Locate the cell with the specified text and output its (X, Y) center coordinate. 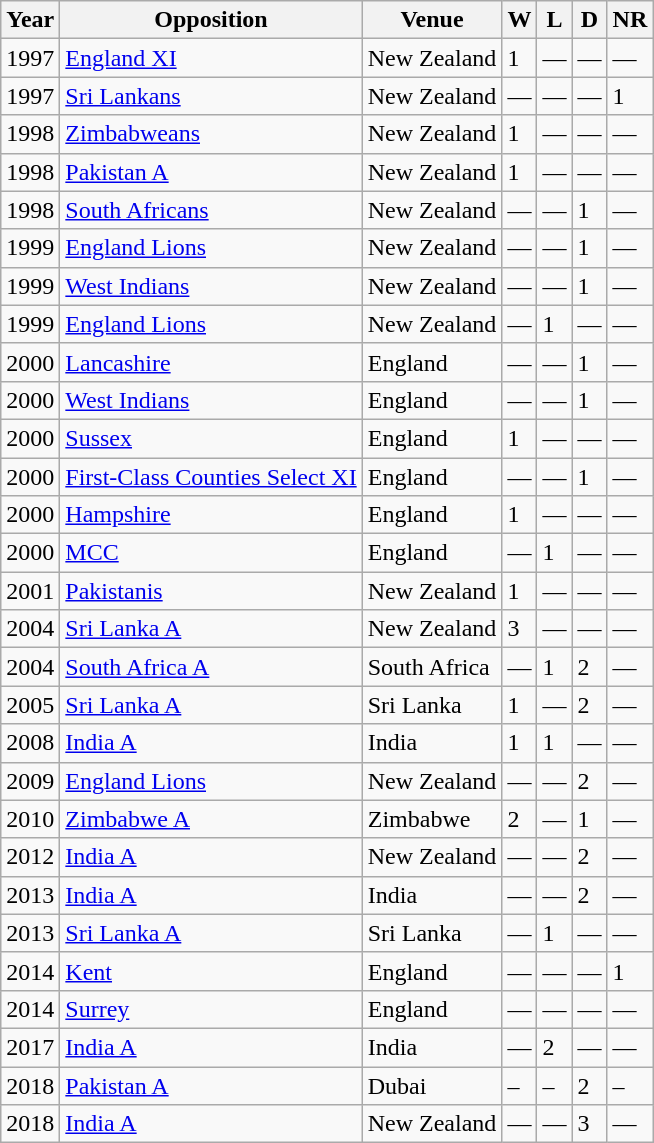
Kent (211, 971)
Zimbabweans (211, 134)
England XI (211, 58)
2005 (30, 705)
Hampshire (211, 515)
2012 (30, 857)
First-Class Counties Select XI (211, 477)
2010 (30, 819)
2008 (30, 743)
Lancashire (211, 362)
MCC (211, 553)
Dubai (432, 1085)
Surrey (211, 1009)
NR (630, 20)
Year (30, 20)
South Africans (211, 210)
Opposition (211, 20)
Sri Lankans (211, 96)
Sussex (211, 438)
Pakistanis (211, 591)
South Africa (432, 667)
2017 (30, 1047)
W (520, 20)
2009 (30, 781)
Zimbabwe A (211, 819)
South Africa A (211, 667)
L (554, 20)
Zimbabwe (432, 819)
2001 (30, 591)
Venue (432, 20)
D (590, 20)
